For the text-containing cell, return its midpoint in (X, Y) coordinate format. 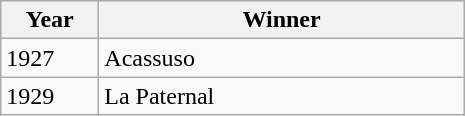
Year (50, 20)
1927 (50, 58)
1929 (50, 96)
La Paternal (282, 96)
Acassuso (282, 58)
Winner (282, 20)
